Search for the cell housing the specified text and yield its (X, Y) center coordinate. 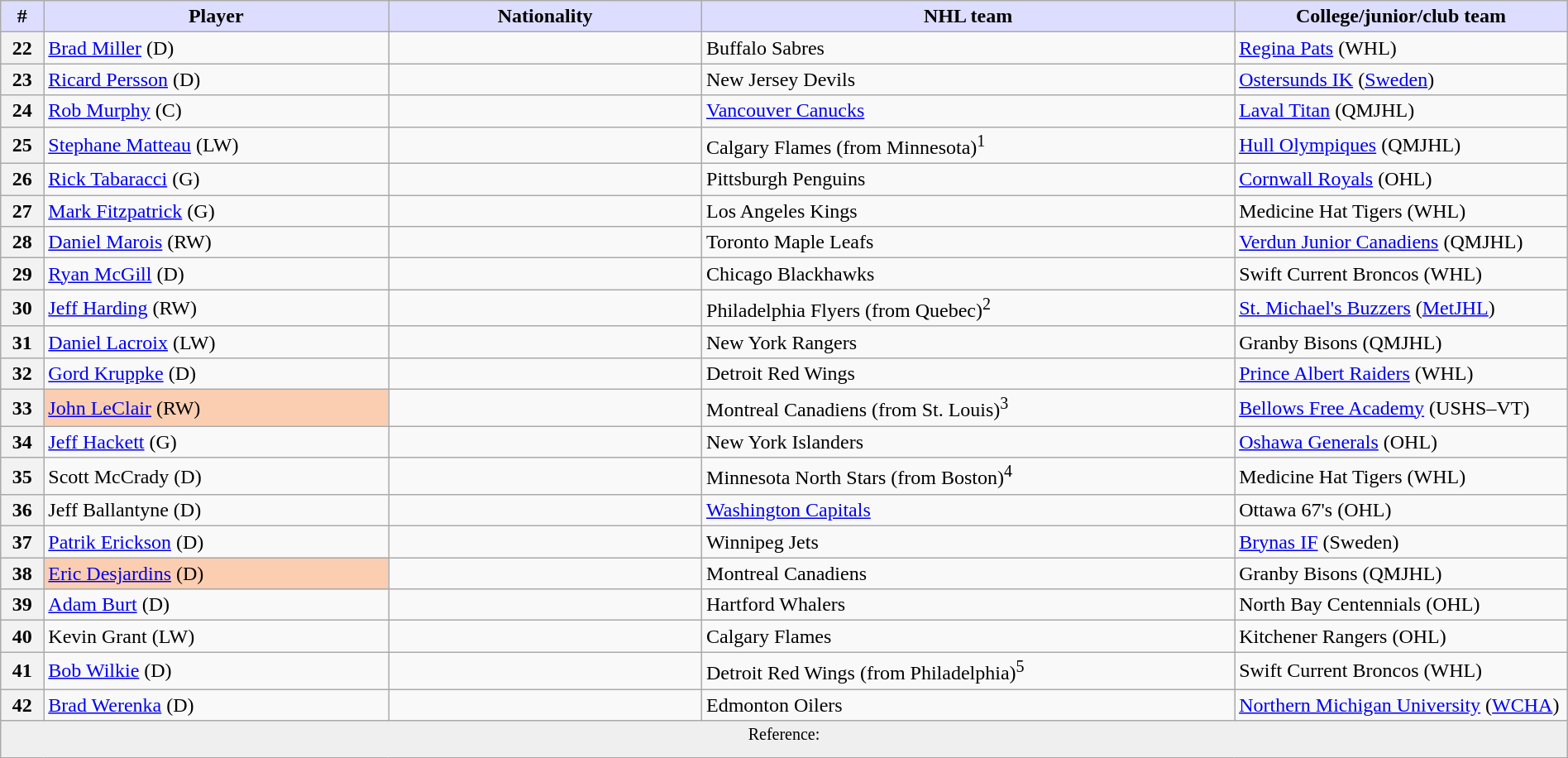
30 (22, 308)
Pittsburgh Penguins (968, 180)
John LeClair (RW) (217, 407)
Philadelphia Flyers (from Quebec)2 (968, 308)
Jeff Harding (RW) (217, 308)
36 (22, 511)
Ryan McGill (D) (217, 274)
Calgary Flames (968, 636)
29 (22, 274)
Montreal Canadiens (968, 573)
23 (22, 79)
Brad Werenka (D) (217, 705)
Mark Fitzpatrick (G) (217, 211)
Cornwall Royals (OHL) (1401, 180)
Los Angeles Kings (968, 211)
New York Islanders (968, 442)
Hartford Whalers (968, 605)
42 (22, 705)
Jeff Hackett (G) (217, 442)
Oshawa Generals (OHL) (1401, 442)
Detroit Red Wings (from Philadelphia)5 (968, 670)
Brynas IF (Sweden) (1401, 542)
24 (22, 111)
Vancouver Canucks (968, 111)
North Bay Centennials (OHL) (1401, 605)
St. Michael's Buzzers (MetJHL) (1401, 308)
Ottawa 67's (OHL) (1401, 511)
Winnipeg Jets (968, 542)
Ricard Persson (D) (217, 79)
Chicago Blackhawks (968, 274)
Adam Burt (D) (217, 605)
Daniel Lacroix (LW) (217, 342)
Reference: (784, 740)
Stephane Matteau (LW) (217, 146)
New Jersey Devils (968, 79)
25 (22, 146)
37 (22, 542)
Laval Titan (QMJHL) (1401, 111)
Bob Wilkie (D) (217, 670)
Toronto Maple Leafs (968, 242)
Patrik Erickson (D) (217, 542)
New York Rangers (968, 342)
Washington Capitals (968, 511)
Buffalo Sabres (968, 48)
Kevin Grant (LW) (217, 636)
Player (217, 17)
Montreal Canadiens (from St. Louis)3 (968, 407)
41 (22, 670)
Hull Olympiques (QMJHL) (1401, 146)
Calgary Flames (from Minnesota)1 (968, 146)
# (22, 17)
39 (22, 605)
Ostersunds IK (Sweden) (1401, 79)
Prince Albert Raiders (WHL) (1401, 373)
Nationality (546, 17)
33 (22, 407)
31 (22, 342)
Regina Pats (WHL) (1401, 48)
35 (22, 477)
32 (22, 373)
38 (22, 573)
Brad Miller (D) (217, 48)
NHL team (968, 17)
Scott McCrady (D) (217, 477)
28 (22, 242)
Detroit Red Wings (968, 373)
Verdun Junior Canadiens (QMJHL) (1401, 242)
Edmonton Oilers (968, 705)
Eric Desjardins (D) (217, 573)
Rick Tabaracci (G) (217, 180)
Bellows Free Academy (USHS–VT) (1401, 407)
Gord Kruppke (D) (217, 373)
Daniel Marois (RW) (217, 242)
27 (22, 211)
22 (22, 48)
Minnesota North Stars (from Boston)4 (968, 477)
34 (22, 442)
Rob Murphy (C) (217, 111)
College/junior/club team (1401, 17)
Jeff Ballantyne (D) (217, 511)
26 (22, 180)
Kitchener Rangers (OHL) (1401, 636)
Northern Michigan University (WCHA) (1401, 705)
40 (22, 636)
